Identify which cell holds the provided text, then report its (X, Y) central coordinate. 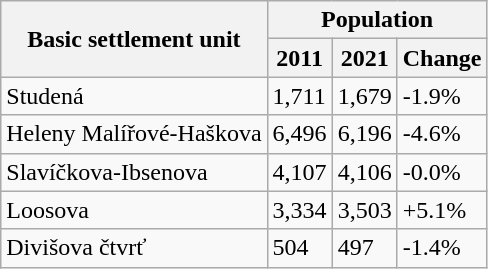
2011 (300, 58)
6,196 (364, 134)
-1.4% (442, 248)
2021 (364, 58)
Studená (134, 96)
Change (442, 58)
+5.1% (442, 210)
-4.6% (442, 134)
Divišova čtvrť (134, 248)
Heleny Malířové-Haškova (134, 134)
3,503 (364, 210)
6,496 (300, 134)
1,711 (300, 96)
4,107 (300, 172)
1,679 (364, 96)
Slavíčkova-Ibsenova (134, 172)
Population (377, 20)
Loosova (134, 210)
-1.9% (442, 96)
3,334 (300, 210)
497 (364, 248)
4,106 (364, 172)
Basic settlement unit (134, 39)
504 (300, 248)
-0.0% (442, 172)
